Return [X, Y] of the center of cell containing provided text 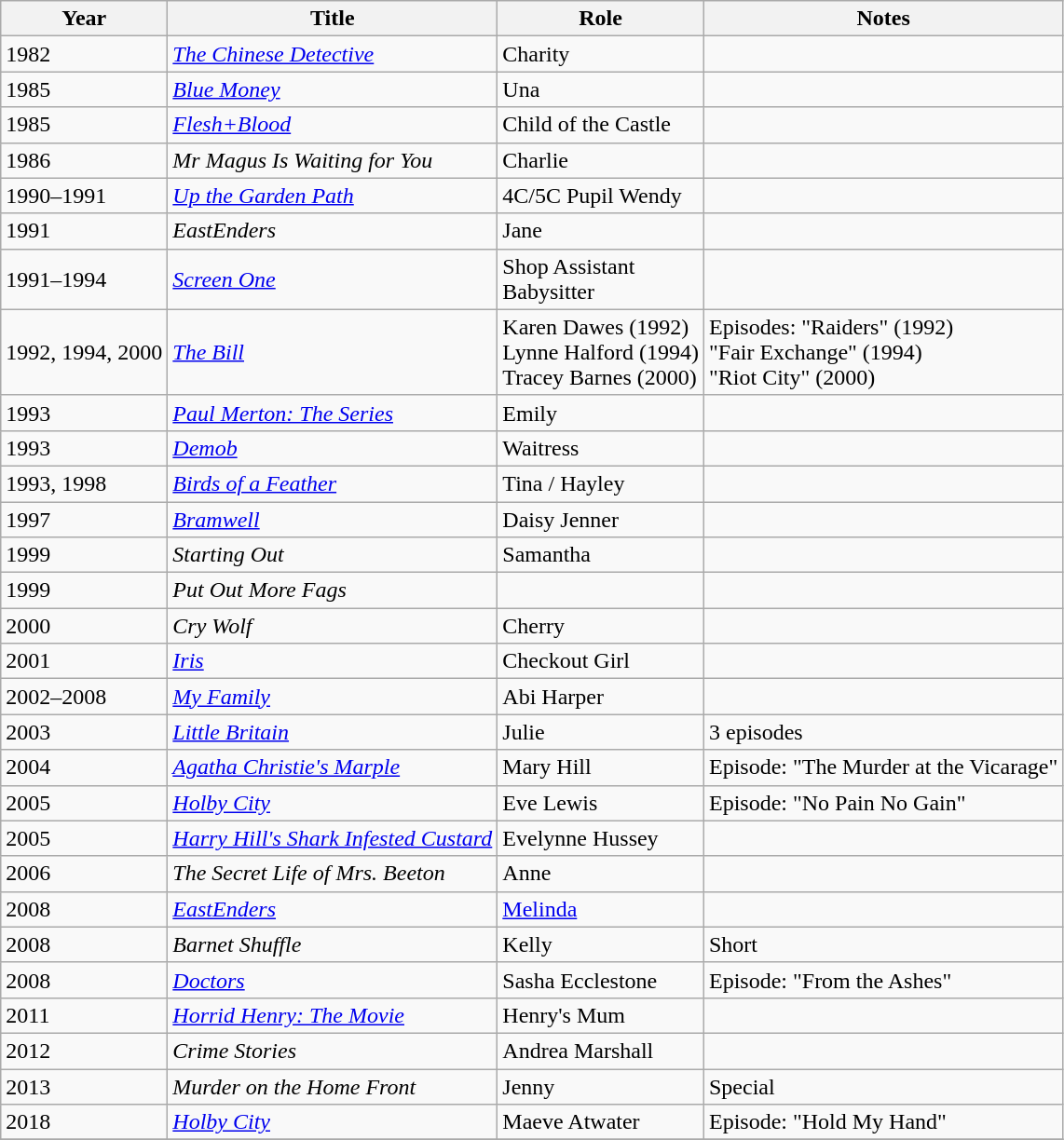
Shop AssistantBabysitter [601, 279]
Special [883, 1087]
Harry Hill's Shark Infested Custard [333, 838]
Short [883, 944]
Mr Magus Is Waiting for You [333, 160]
1993, 1998 [84, 483]
Put Out More Fags [333, 590]
1982 [84, 54]
Charity [601, 54]
Henry's Mum [601, 1015]
Julie [601, 732]
1992, 1994, 2000 [84, 352]
2003 [84, 732]
Episode: "No Pain No Gain" [883, 803]
Child of the Castle [601, 125]
Waitress [601, 448]
The Secret Life of Mrs. Beeton [333, 874]
Episode: "Hold My Hand" [883, 1122]
Mary Hill [601, 767]
3 episodes [883, 732]
Eve Lewis [601, 803]
The Chinese Detective [333, 54]
Jenny [601, 1087]
Title [333, 19]
1986 [84, 160]
Starting Out [333, 555]
2000 [84, 626]
Sasha Ecclestone [601, 980]
Paul Merton: The Series [333, 413]
Episodes: "Raiders" (1992)"Fair Exchange" (1994)"Riot City" (2000) [883, 352]
Little Britain [333, 732]
Demob [333, 448]
1997 [84, 519]
Barnet Shuffle [333, 944]
Maeve Atwater [601, 1122]
Year [84, 19]
2011 [84, 1015]
Role [601, 19]
Murder on the Home Front [333, 1087]
Bramwell [333, 519]
Episode: "The Murder at the Vicarage" [883, 767]
Doctors [333, 980]
Checkout Girl [601, 661]
Cherry [601, 626]
1991 [84, 231]
Iris [333, 661]
Episode: "From the Ashes" [883, 980]
Cry Wolf [333, 626]
Jane [601, 231]
Tina / Hayley [601, 483]
Horrid Henry: The Movie [333, 1015]
Crime Stories [333, 1051]
4C/5C Pupil Wendy [601, 196]
Charlie [601, 160]
Birds of a Feather [333, 483]
2001 [84, 661]
Kelly [601, 944]
1990–1991 [84, 196]
Up the Garden Path [333, 196]
2013 [84, 1087]
2002–2008 [84, 697]
Flesh+Blood [333, 125]
The Bill [333, 352]
Evelynne Hussey [601, 838]
Anne [601, 874]
Andrea Marshall [601, 1051]
Blue Money [333, 89]
2012 [84, 1051]
Samantha [601, 555]
Notes [883, 19]
Una [601, 89]
Screen One [333, 279]
2006 [84, 874]
My Family [333, 697]
2018 [84, 1122]
Karen Dawes (1992)Lynne Halford (1994)Tracey Barnes (2000) [601, 352]
Emily [601, 413]
Agatha Christie's Marple [333, 767]
Daisy Jenner [601, 519]
Abi Harper [601, 697]
1991–1994 [84, 279]
2004 [84, 767]
Melinda [601, 909]
